Provide the (x, y) coordinate of the cell's center where the given text is located.  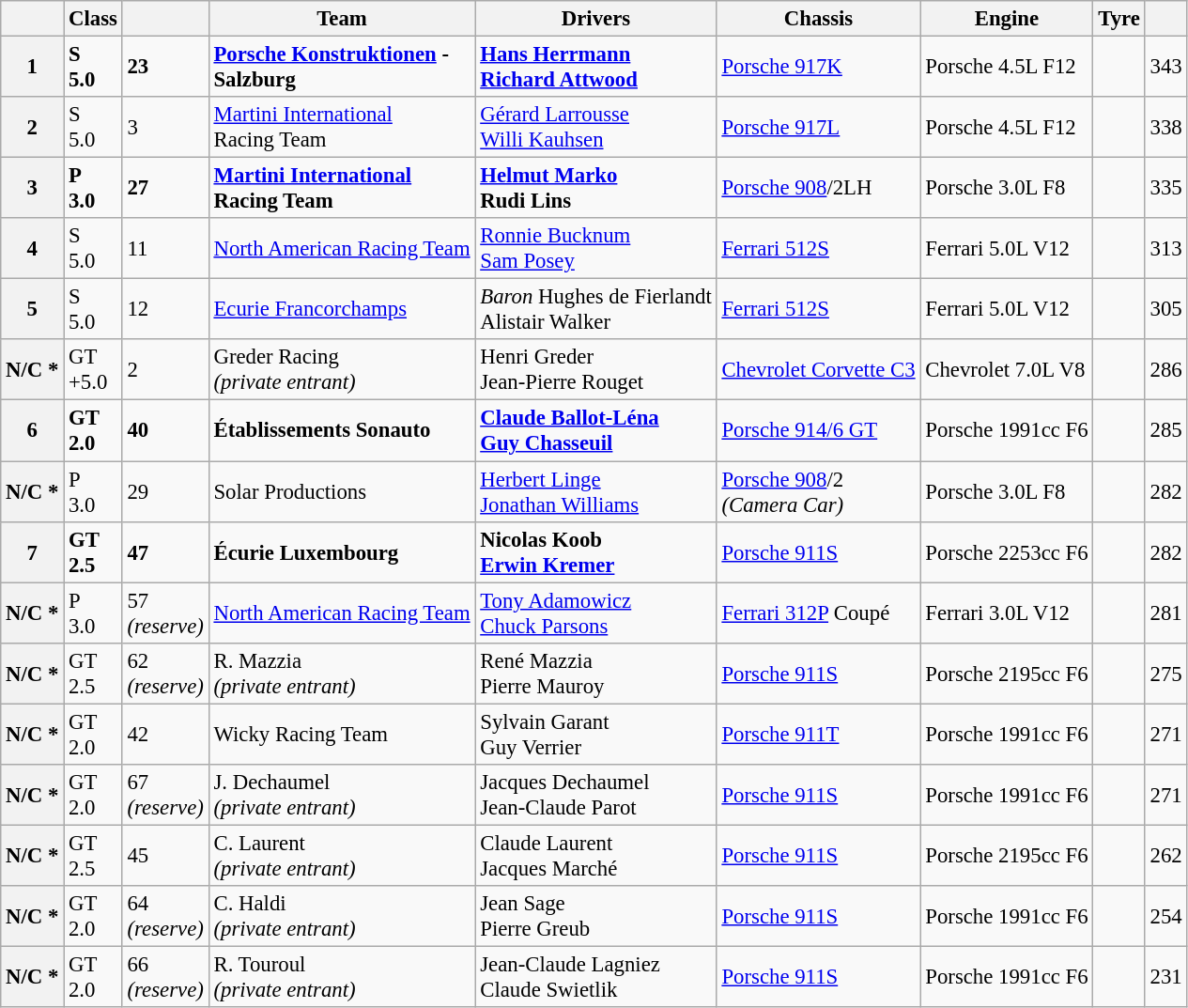
5 (32, 310)
Nicolas Koob Erwin Kremer (595, 552)
Engine (1007, 19)
Porsche 917L (819, 128)
42 (165, 735)
R. Mazzia(private entrant) (342, 673)
Team (342, 19)
29 (165, 492)
Écurie Luxembourg (342, 552)
286 (1166, 370)
Herbert Linge Jonathan Williams (595, 492)
11 (165, 248)
Ferrari 312P Coupé (819, 613)
Porsche 911T (819, 735)
René Mazzia Pierre Mauroy (595, 673)
C. Laurent(private entrant) (342, 855)
27 (165, 188)
Greder Racing(private entrant) (342, 370)
Porsche Konstruktionen -Salzburg (342, 68)
Solar Productions (342, 492)
281 (1166, 613)
57(reserve) (165, 613)
305 (1166, 310)
Henri Greder Jean-Pierre Rouget (595, 370)
C. Haldi(private entrant) (342, 917)
Helmut Marko Rudi Lins (595, 188)
Chassis (819, 19)
285 (1166, 430)
67(reserve) (165, 795)
335 (1166, 188)
262 (1166, 855)
23 (165, 68)
Claude Laurent Jacques Marché (595, 855)
47 (165, 552)
275 (1166, 673)
GT+5.0 (94, 370)
Wicky Racing Team (342, 735)
Gérard Larrousse Willi Kauhsen (595, 128)
Jacques Dechaumel Jean-Claude Parot (595, 795)
254 (1166, 917)
Class (94, 19)
Claude Ballot-Léna Guy Chasseuil (595, 430)
Porsche 914/6 GT (819, 430)
1 (32, 68)
Ronnie Bucknum Sam Posey (595, 248)
Sylvain Garant Guy Verrier (595, 735)
40 (165, 430)
Chevrolet 7.0L V8 (1007, 370)
Établissements Sonauto (342, 430)
Jean-Claude Lagniez Claude Swietlik (595, 977)
Tony Adamowicz Chuck Parsons (595, 613)
Porsche 917K (819, 68)
7 (32, 552)
Tyre (1119, 19)
231 (1166, 977)
338 (1166, 128)
66(reserve) (165, 977)
Ferrari 3.0L V12 (1007, 613)
62(reserve) (165, 673)
R. Touroul(private entrant) (342, 977)
343 (1166, 68)
Chevrolet Corvette C3 (819, 370)
6 (32, 430)
64(reserve) (165, 917)
4 (32, 248)
Porsche 908/2(Camera Car) (819, 492)
J. Dechaumel(private entrant) (342, 795)
12 (165, 310)
Porsche 2253cc F6 (1007, 552)
45 (165, 855)
313 (1166, 248)
Jean Sage Pierre Greub (595, 917)
Drivers (595, 19)
Baron Hughes de Fierlandt Alistair Walker (595, 310)
Ecurie Francorchamps (342, 310)
Hans Herrmann Richard Attwood (595, 68)
Porsche 908/2LH (819, 188)
